Provide the [X, Y] coordinate of the cell's center where the given text is located.  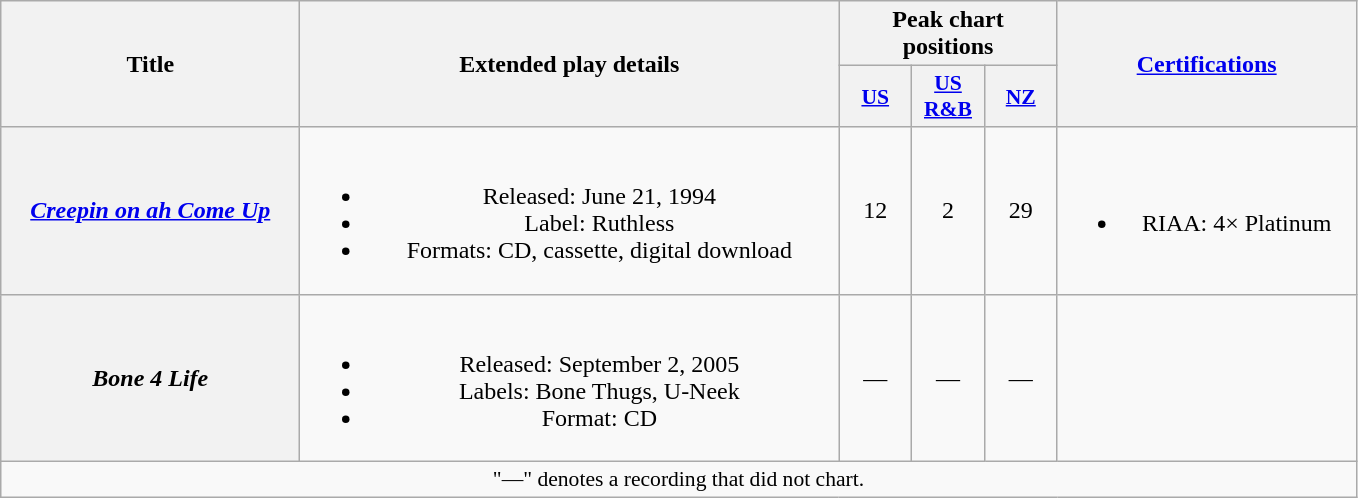
2 [948, 210]
"—" denotes a recording that did not chart. [678, 479]
Extended play details [570, 64]
Creepin on ah Come Up [150, 210]
Certifications [1206, 64]
29 [1020, 210]
RIAA: 4× Platinum [1206, 210]
US [876, 96]
Peak chart positions [948, 34]
NZ [1020, 96]
USR&B [948, 96]
Released: June 21, 1994Label: RuthlessFormats: CD, cassette, digital download [570, 210]
12 [876, 210]
Released: September 2, 2005Labels: Bone Thugs, U-NeekFormat: CD [570, 378]
Bone 4 Life [150, 378]
Title [150, 64]
